Output the (x, y) coordinate of the center of the cell containing the given text.  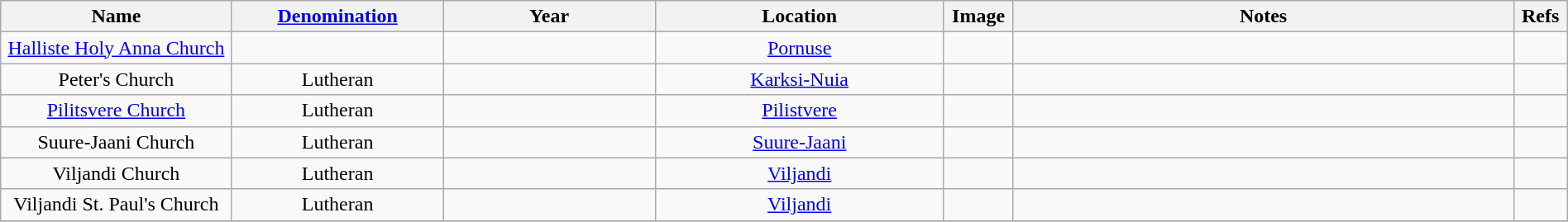
Denomination (337, 17)
Location (799, 17)
Refs (1540, 17)
Peter's Church (116, 79)
Suure-Jaani (799, 142)
Halliste Holy Anna Church (116, 48)
Pilitsvere Church (116, 111)
Viljandi St. Paul's Church (116, 205)
Name (116, 17)
Viljandi Church (116, 173)
Suure-Jaani Church (116, 142)
Year (549, 17)
Pilistvere (799, 111)
Image (978, 17)
Pornuse (799, 48)
Notes (1264, 17)
Karksi-Nuia (799, 79)
